Locate the cell with the specified text and output its [x, y] center coordinate. 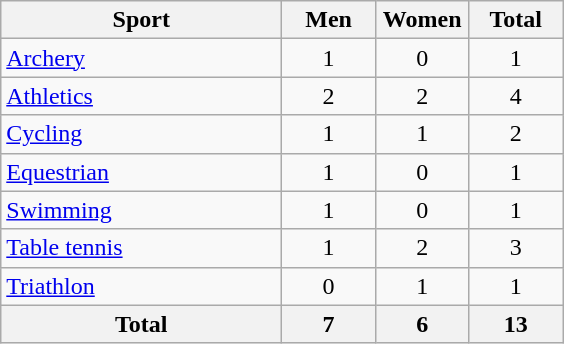
Table tennis [142, 248]
Triathlon [142, 286]
Men [329, 20]
Equestrian [142, 172]
13 [516, 324]
Athletics [142, 96]
Archery [142, 58]
3 [516, 248]
Sport [142, 20]
4 [516, 96]
Cycling [142, 134]
Swimming [142, 210]
Women [422, 20]
7 [329, 324]
6 [422, 324]
